Search for the cell housing the specified text and yield its [X, Y] center coordinate. 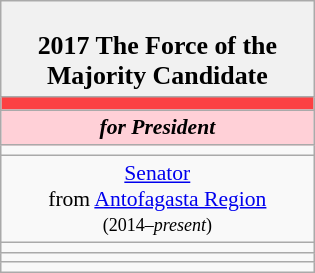
Senator from Antofagasta Region(2014–present) [158, 200]
for President [158, 128]
2017 The Force of the Majority Candidate [158, 49]
